Return [x, y] of the center of cell containing provided text 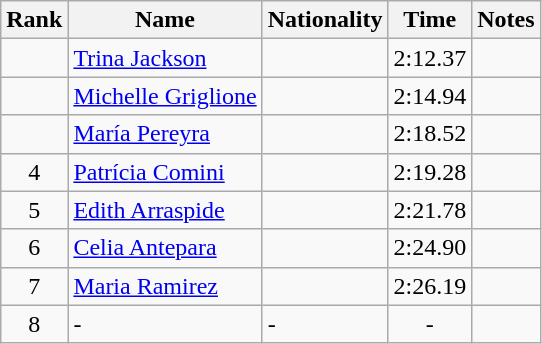
Celia Antepara [165, 248]
Michelle Griglione [165, 96]
2:21.78 [430, 210]
Trina Jackson [165, 58]
7 [34, 286]
Maria Ramirez [165, 286]
Nationality [325, 20]
Name [165, 20]
2:14.94 [430, 96]
Patrícia Comini [165, 172]
5 [34, 210]
2:26.19 [430, 286]
2:18.52 [430, 134]
2:12.37 [430, 58]
2:19.28 [430, 172]
Time [430, 20]
2:24.90 [430, 248]
4 [34, 172]
María Pereyra [165, 134]
6 [34, 248]
Rank [34, 20]
Edith Arraspide [165, 210]
8 [34, 324]
Notes [506, 20]
